Identify which cell holds the provided text, then report its [x, y] central coordinate. 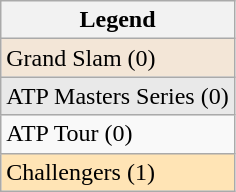
Grand Slam (0) [118, 58]
ATP Masters Series (0) [118, 96]
ATP Tour (0) [118, 134]
Challengers (1) [118, 172]
Legend [118, 20]
